Search for the cell housing the specified text and yield its [x, y] center coordinate. 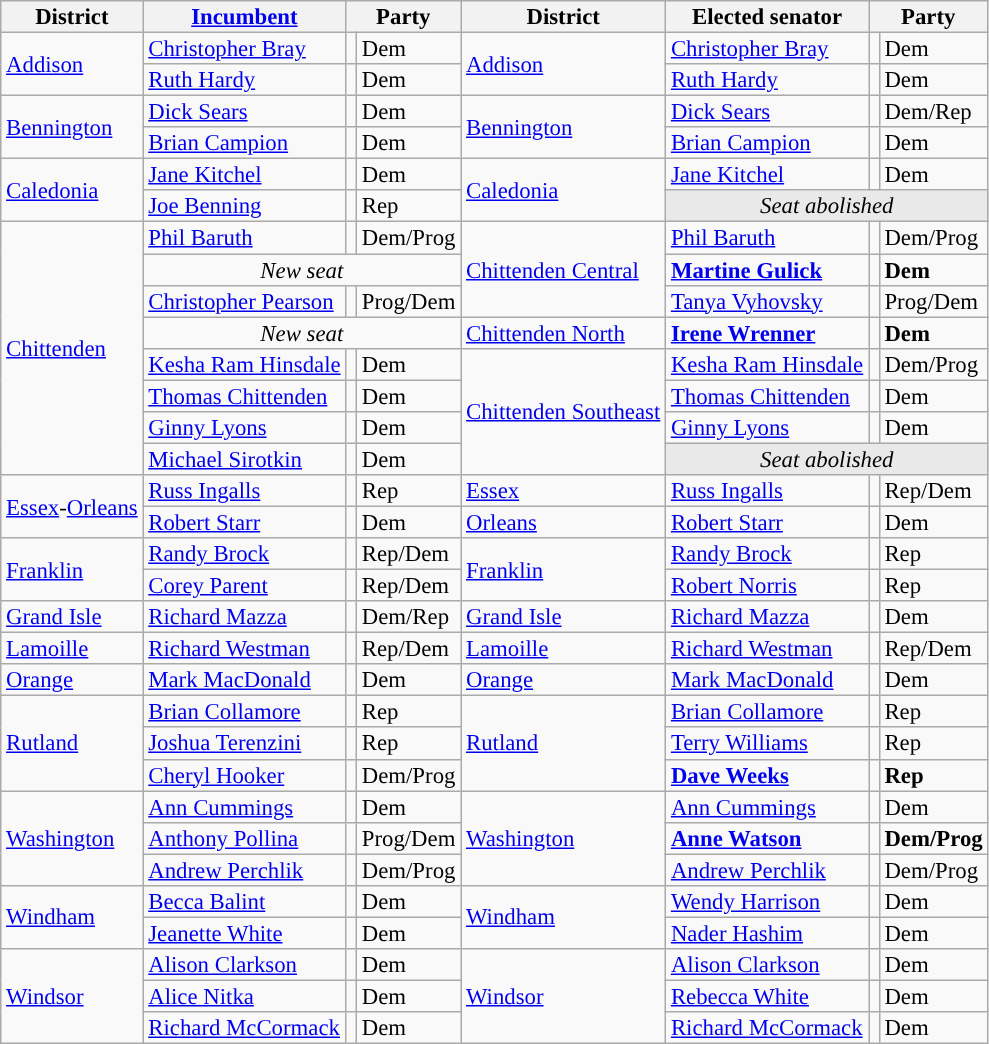
Tanya Vyhovsky [768, 301]
Becca Balint [244, 902]
Anthony Pollina [244, 838]
Nader Hashim [768, 933]
Joe Benning [244, 206]
Irene Wrenner [768, 333]
Chittenden North [564, 333]
Essex-Orleans [72, 506]
Terry Williams [768, 744]
Wendy Harrison [768, 902]
Joshua Terenzini [244, 744]
Martine Gulick [768, 270]
Jeanette White [244, 933]
Dave Weeks [768, 775]
Anne Watson [768, 838]
Incumbent [244, 17]
Robert Norris [768, 586]
Christopher Pearson [244, 301]
Alice Nitka [244, 996]
Orleans [564, 522]
Elected senator [768, 17]
Michael Sirotkin [244, 459]
Chittenden Southeast [564, 411]
Chittenden [72, 348]
Rebecca White [768, 996]
Cheryl Hooker [244, 775]
Corey Parent [244, 586]
Essex [564, 491]
Chittenden Central [564, 270]
